Extract the (x, y) coordinate from the center of the cell holding the provided text.  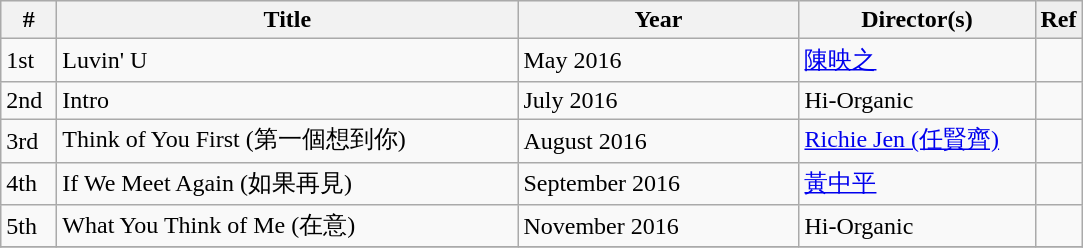
July 2016 (658, 100)
2nd (29, 100)
1st (29, 60)
If We Meet Again (如果再見) (288, 184)
September 2016 (658, 184)
November 2016 (658, 226)
# (29, 20)
Title (288, 20)
3rd (29, 140)
Think of You First (第一個想到你) (288, 140)
Intro (288, 100)
Ref (1058, 20)
Luvin' U (288, 60)
Year (658, 20)
5th (29, 226)
May 2016 (658, 60)
August 2016 (658, 140)
黃中平 (917, 184)
What You Think of Me (在意) (288, 226)
4th (29, 184)
Richie Jen (任賢齊) (917, 140)
Director(s) (917, 20)
陳映之 (917, 60)
